Provide the (X, Y) coordinate of the cell's center where the given text is located.  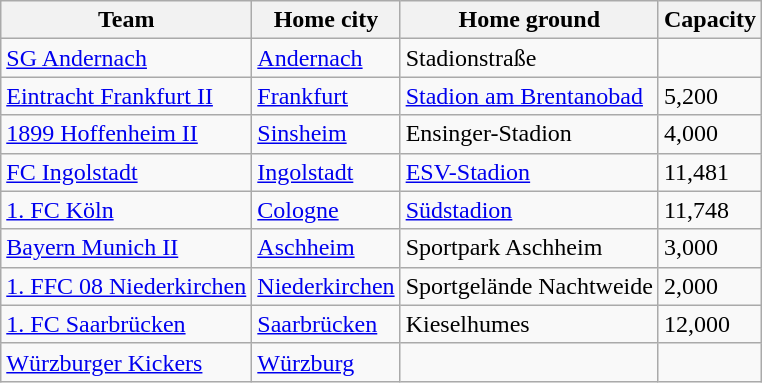
4,000 (710, 134)
Frankfurt (326, 96)
3,000 (710, 248)
Home ground (529, 20)
Andernach (326, 58)
Home city (326, 20)
1. FC Köln (126, 210)
Aschheim (326, 248)
FC Ingolstadt (126, 172)
Sportgelände Nachtweide (529, 286)
11,748 (710, 210)
Niederkirchen (326, 286)
11,481 (710, 172)
1. FFC 08 Niederkirchen (126, 286)
Cologne (326, 210)
Ensinger-Stadion (529, 134)
SG Andernach (126, 58)
Würzburger Kickers (126, 362)
1. FC Saarbrücken (126, 324)
Bayern Munich II (126, 248)
Sinsheim (326, 134)
Sportpark Aschheim (529, 248)
Capacity (710, 20)
Stadionstraße (529, 58)
Kieselhumes (529, 324)
2,000 (710, 286)
1899 Hoffenheim II (126, 134)
Ingolstadt (326, 172)
Südstadion (529, 210)
Eintracht Frankfurt II (126, 96)
5,200 (710, 96)
12,000 (710, 324)
Würzburg (326, 362)
Stadion am Brentanobad (529, 96)
Saarbrücken (326, 324)
Team (126, 20)
ESV-Stadion (529, 172)
